Provide the [X, Y] coordinate of the cell's center where the given text is located.  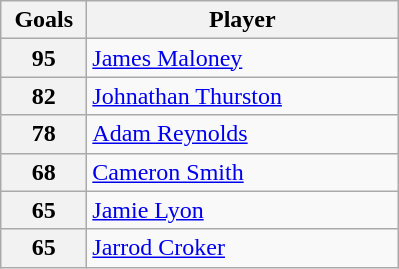
Jarrod Croker [242, 248]
Johnathan Thurston [242, 96]
Adam Reynolds [242, 134]
James Maloney [242, 58]
Jamie Lyon [242, 210]
95 [44, 58]
Goals [44, 20]
68 [44, 172]
78 [44, 134]
Player [242, 20]
Cameron Smith [242, 172]
82 [44, 96]
